Detect which cell encompasses the target text, then output its (X, Y) center coordinate. 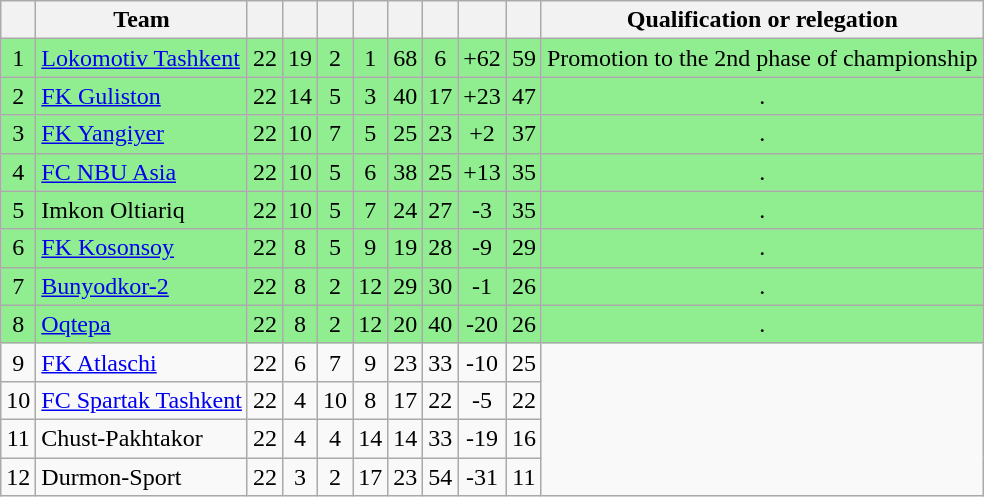
FK Kosonsoy (142, 248)
Bunyodkor-2 (142, 286)
+2 (482, 134)
FK Atlaschi (142, 362)
FK Yangiyer (142, 134)
-5 (482, 400)
47 (524, 96)
-20 (482, 324)
+13 (482, 172)
-1 (482, 286)
-10 (482, 362)
20 (406, 324)
Promotion to the 2nd phase of championship (762, 58)
FC Spartak Tashkent (142, 400)
-3 (482, 210)
+23 (482, 96)
-31 (482, 477)
-19 (482, 438)
24 (406, 210)
Durmon-Sport (142, 477)
Chust-Pakhtakor (142, 438)
Imkon Oltiariq (142, 210)
27 (440, 210)
28 (440, 248)
Team (142, 20)
54 (440, 477)
37 (524, 134)
16 (524, 438)
Lokomotiv Tashkent (142, 58)
30 (440, 286)
68 (406, 58)
FC NBU Asia (142, 172)
+62 (482, 58)
Qualification or relegation (762, 20)
38 (406, 172)
59 (524, 58)
-9 (482, 248)
FK Guliston (142, 96)
Oqtepa (142, 324)
